Search for the cell housing the specified text and yield its [x, y] center coordinate. 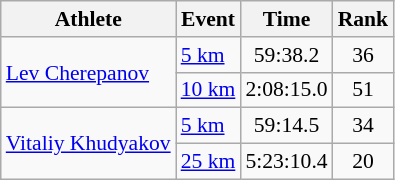
10 km [208, 90]
2:08:15.0 [286, 90]
25 km [208, 162]
59:38.2 [286, 55]
20 [364, 162]
51 [364, 90]
36 [364, 55]
59:14.5 [286, 126]
Time [286, 19]
Rank [364, 19]
34 [364, 126]
Lev Cherepanov [88, 72]
5:23:10.4 [286, 162]
Vitaliy Khudyakov [88, 144]
Event [208, 19]
Athlete [88, 19]
